Pinpoint the cell where the given text exists, returning its [X, Y] midpoint coordinate. 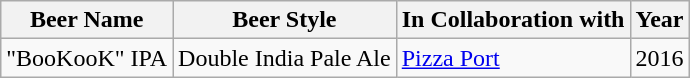
Year [660, 20]
Double India Pale Ale [285, 58]
"BooKooK" IPA [87, 58]
Pizza Port [513, 58]
Beer Name [87, 20]
2016 [660, 58]
Beer Style [285, 20]
In Collaboration with [513, 20]
